Return the (X, Y) coordinate for the center point of the cell that contains the specified text.  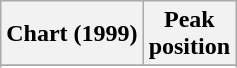
Chart (1999) (72, 34)
Peakposition (189, 34)
